Determine the (X, Y) coordinate at the center of the cell enclosing the given text.  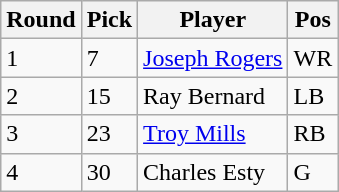
1 (41, 58)
Pos (313, 20)
3 (41, 134)
2 (41, 96)
WR (313, 58)
15 (109, 96)
Round (41, 20)
Charles Esty (213, 172)
LB (313, 96)
7 (109, 58)
30 (109, 172)
Troy Mills (213, 134)
G (313, 172)
RB (313, 134)
4 (41, 172)
Ray Bernard (213, 96)
Pick (109, 20)
Joseph Rogers (213, 58)
23 (109, 134)
Player (213, 20)
